Extract the (X, Y) coordinate from the center of the cell holding the provided text.  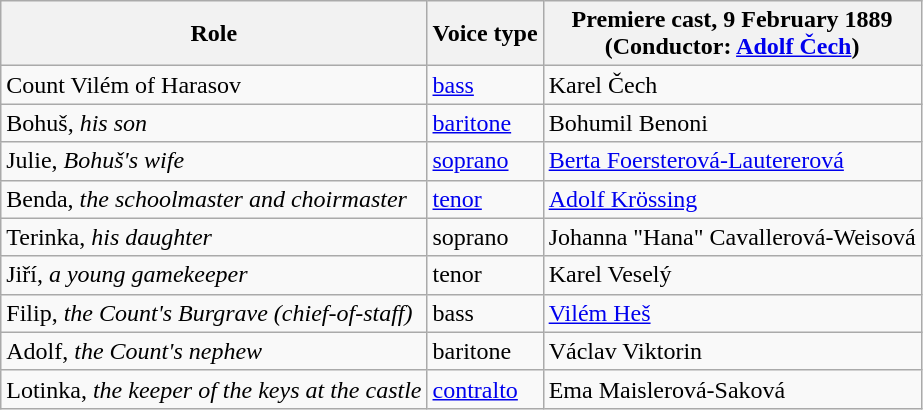
Premiere cast, 9 February 1889(Conductor: Adolf Čech) (732, 34)
Johanna "Hana" Cavallerová-Weisová (732, 237)
Terinka, his daughter (214, 237)
Karel Čech (732, 85)
Berta Foersterová-Lautererová (732, 161)
Vilém Heš (732, 313)
Adolf Krössing (732, 199)
Karel Veselý (732, 275)
Benda, the schoolmaster and choirmaster (214, 199)
Jiří, a young gamekeeper (214, 275)
Filip, the Count's Burgrave (chief-of-staff) (214, 313)
Voice type (485, 34)
Adolf, the Count's nephew (214, 351)
Bohuš, his son (214, 123)
Ema Maislerová-Saková (732, 389)
Role (214, 34)
Count Vilém of Harasov (214, 85)
Julie, Bohuš's wife (214, 161)
Bohumil Benoni (732, 123)
Lotinka, the keeper of the keys at the castle (214, 389)
contralto (485, 389)
Václav Viktorin (732, 351)
